Return (X, Y) of the center of cell containing provided text 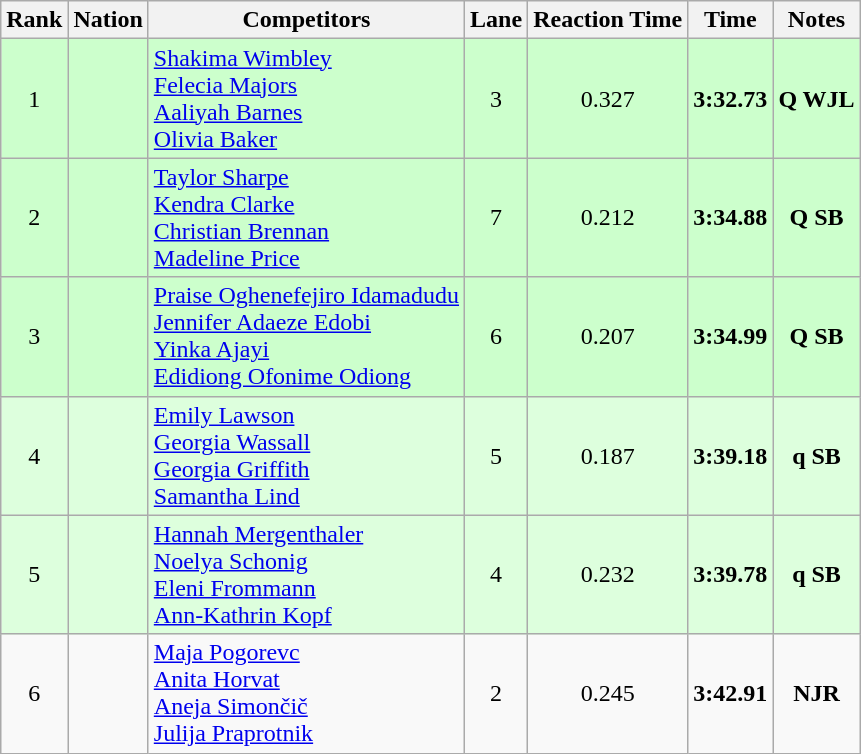
Shakima WimbleyFelecia MajorsAaliyah BarnesOlivia Baker (306, 98)
3:34.99 (730, 336)
Rank (34, 20)
3:42.91 (730, 694)
Q WJL (816, 98)
1 (34, 98)
0.212 (608, 218)
0.327 (608, 98)
0.245 (608, 694)
3:39.18 (730, 456)
Competitors (306, 20)
7 (496, 218)
Reaction Time (608, 20)
0.232 (608, 574)
Lane (496, 20)
Maja PogorevcAnita HorvatAneja SimončičJulija Praprotnik (306, 694)
3:39.78 (730, 574)
NJR (816, 694)
Nation (108, 20)
Taylor SharpeKendra ClarkeChristian BrennanMadeline Price (306, 218)
Emily LawsonGeorgia WassallGeorgia GriffithSamantha Lind (306, 456)
Time (730, 20)
3:32.73 (730, 98)
Notes (816, 20)
0.187 (608, 456)
3:34.88 (730, 218)
0.207 (608, 336)
Praise Oghenefejiro IdamaduduJennifer Adaeze EdobiYinka AjayiEdidiong Ofonime Odiong (306, 336)
Hannah MergenthalerNoelya SchonigEleni FrommannAnn-Kathrin Kopf (306, 574)
